Output the [X, Y] coordinate of the center of the cell containing the given text.  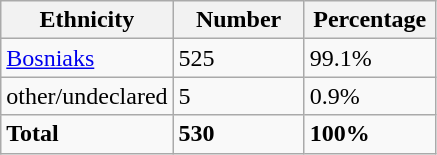
other/undeclared [87, 96]
100% [370, 134]
0.9% [370, 96]
Bosniaks [87, 58]
5 [238, 96]
Total [87, 134]
Number [238, 20]
Percentage [370, 20]
99.1% [370, 58]
525 [238, 58]
Ethnicity [87, 20]
530 [238, 134]
